Locate the cell with the specified text and output its (X, Y) center coordinate. 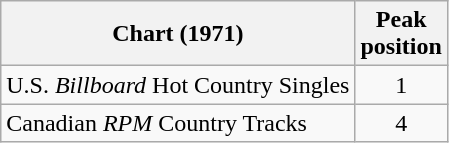
Peakposition (401, 34)
Chart (1971) (178, 34)
4 (401, 123)
U.S. Billboard Hot Country Singles (178, 85)
Canadian RPM Country Tracks (178, 123)
1 (401, 85)
